Scan for the cell matching the given text and deliver its [X, Y] coordinate at center. 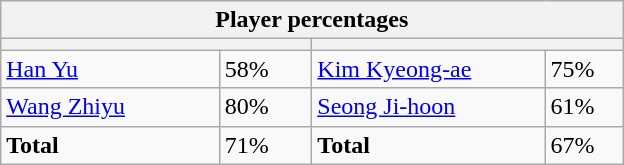
61% [584, 107]
Kim Kyeong-ae [428, 69]
Wang Zhiyu [110, 107]
Seong Ji-hoon [428, 107]
71% [266, 145]
80% [266, 107]
75% [584, 69]
67% [584, 145]
Player percentages [312, 20]
Han Yu [110, 69]
58% [266, 69]
